Extract the (x, y) coordinate from the center of the cell holding the provided text.  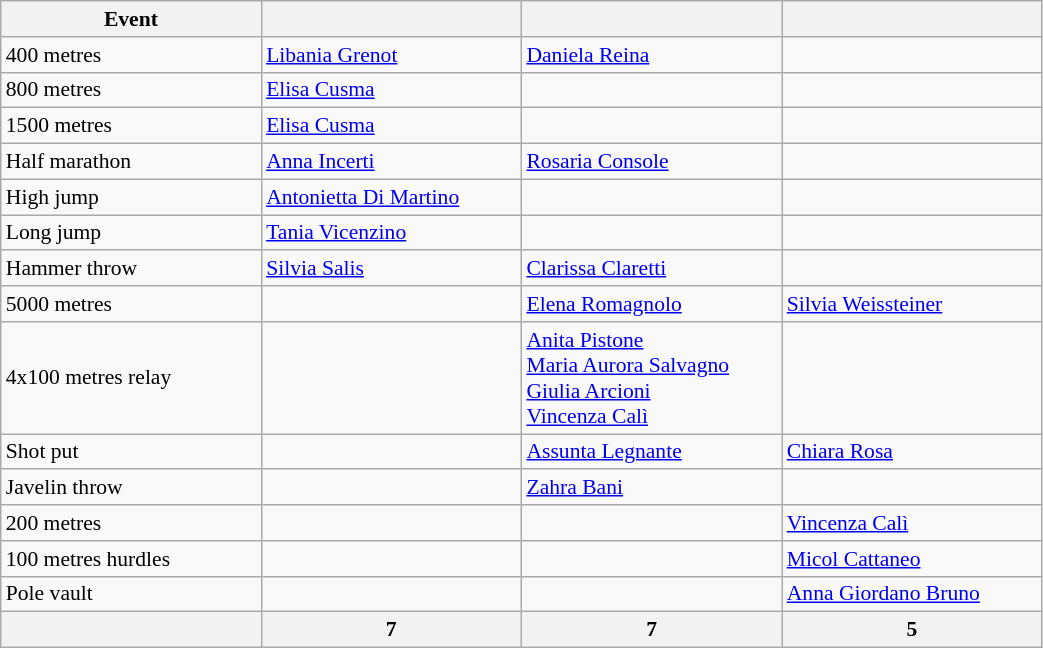
Anita PistoneMaria Aurora SalvagnoGiulia ArcioniVincenza Calì (651, 378)
Pole vault (131, 594)
800 metres (131, 90)
Elena Romagnolo (651, 304)
Anna Incerti (391, 162)
4x100 metres relay (131, 378)
Libania Grenot (391, 55)
Chiara Rosa (912, 452)
Vincenza Calì (912, 523)
Assunta Legnante (651, 452)
Micol Cattaneo (912, 559)
Anna Giordano Bruno (912, 594)
100 metres hurdles (131, 559)
Antonietta Di Martino (391, 197)
Hammer throw (131, 269)
Shot put (131, 452)
Tania Vicenzino (391, 233)
Event (131, 19)
Silvia Weissteiner (912, 304)
5000 metres (131, 304)
Long jump (131, 233)
Javelin throw (131, 488)
Zahra Bani (651, 488)
Rosaria Console (651, 162)
1500 metres (131, 126)
200 metres (131, 523)
Half marathon (131, 162)
Daniela Reina (651, 55)
5 (912, 630)
Silvia Salis (391, 269)
Clarissa Claretti (651, 269)
High jump (131, 197)
400 metres (131, 55)
